Scan for the cell matching the given text and deliver its [X, Y] coordinate at center. 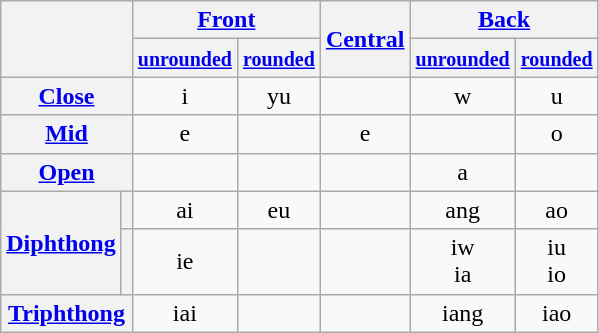
Mid [67, 134]
ang [462, 210]
o [556, 134]
yu [278, 96]
iao [556, 313]
Back [504, 20]
Open [67, 172]
Front [226, 20]
Diphthong [61, 242]
ai [184, 210]
iai [184, 313]
iw ia [462, 262]
Close [67, 96]
a [462, 172]
Central [365, 39]
w [462, 96]
ao [556, 210]
iu io [556, 262]
ie [184, 262]
iang [462, 313]
eu [278, 210]
Triphthong [67, 313]
i [184, 96]
u [556, 96]
